Determine the (X, Y) coordinate at the center of the cell enclosing the given text.  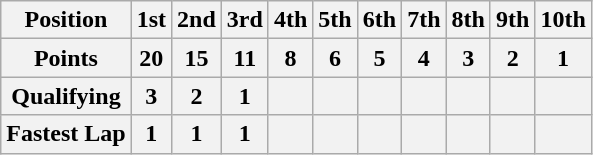
2nd (197, 20)
9th (512, 20)
8 (290, 58)
8th (468, 20)
Qualifying (66, 96)
3rd (244, 20)
4th (290, 20)
4 (424, 58)
Fastest Lap (66, 134)
7th (424, 20)
Points (66, 58)
Position (66, 20)
5th (335, 20)
1st (151, 20)
10th (563, 20)
15 (197, 58)
11 (244, 58)
6th (379, 20)
5 (379, 58)
6 (335, 58)
20 (151, 58)
